Pinpoint the cell where the given text exists, returning its [X, Y] midpoint coordinate. 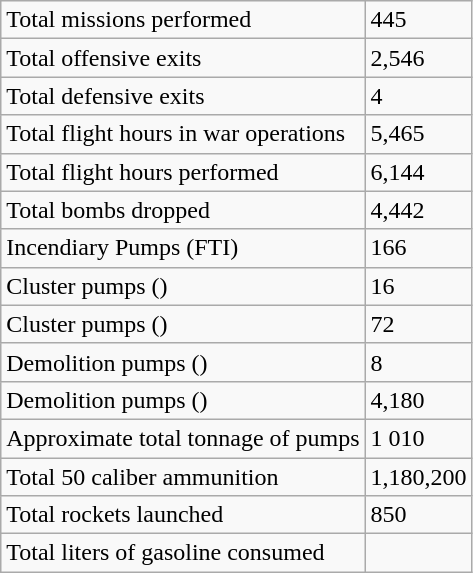
5,465 [418, 134]
6,144 [418, 172]
72 [418, 324]
Total 50 caliber ammunition [183, 477]
16 [418, 286]
Approximate total tonnage of pumps [183, 438]
Total flight hours performed [183, 172]
850 [418, 515]
1,180,200 [418, 477]
Total flight hours in war operations [183, 134]
166 [418, 248]
445 [418, 20]
Total missions performed [183, 20]
4 [418, 96]
4,180 [418, 400]
1 010 [418, 438]
2,546 [418, 58]
Total liters of gasoline consumed [183, 553]
Total rockets launched [183, 515]
Incendiary Pumps (FTI) [183, 248]
Total defensive exits [183, 96]
8 [418, 362]
Total offensive exits [183, 58]
4,442 [418, 210]
Total bombs dropped [183, 210]
